Return the [X, Y] coordinate for the center point of the cell that contains the specified text.  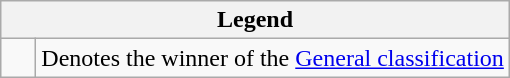
Denotes the winner of the General classification [273, 58]
Legend [256, 20]
